Find where the given text appears and provide that cell's center as [x, y] coordinate. 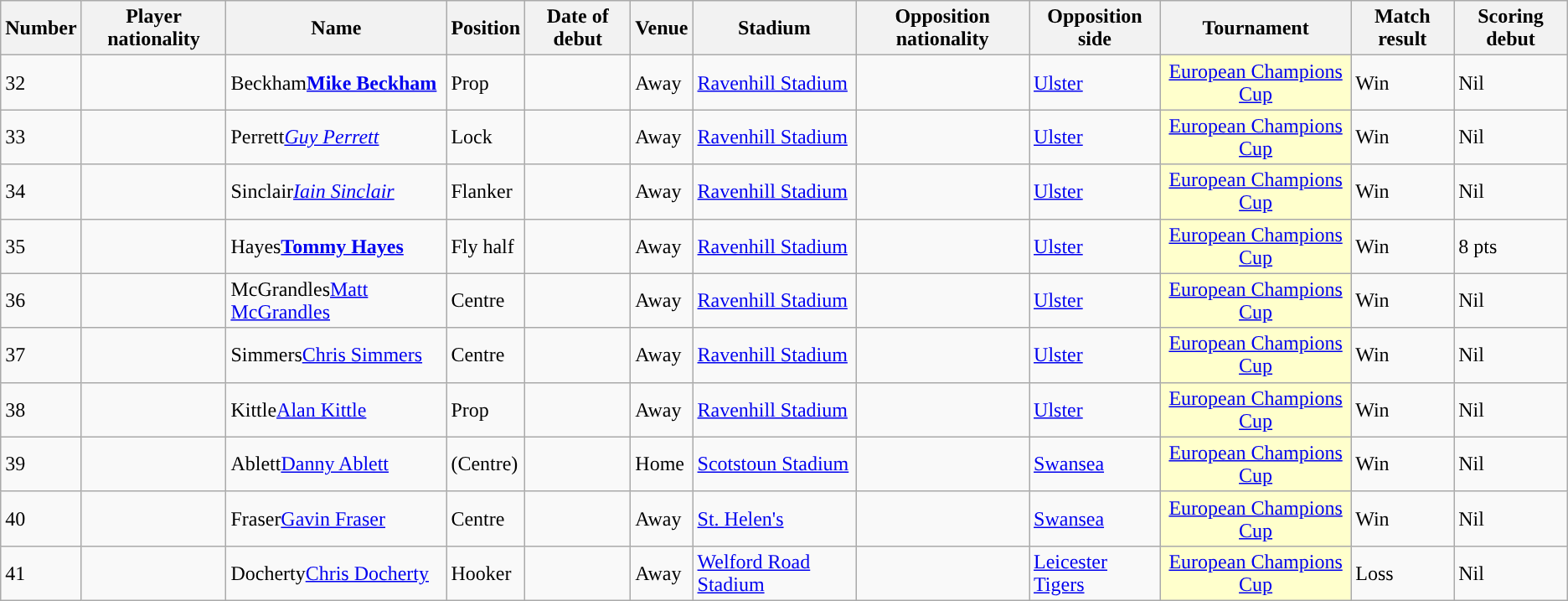
41 [41, 573]
Fly half [486, 246]
Stadium [774, 28]
Tournament [1255, 28]
34 [41, 191]
PerrettGuy Perrett [337, 137]
Hooker [486, 573]
Match result [1402, 28]
Venue [662, 28]
33 [41, 137]
DochertyChris Docherty [337, 573]
SimmersChris Simmers [337, 355]
SinclairIain Sinclair [337, 191]
AblettDanny Ablett [337, 464]
Home [662, 464]
(Centre) [486, 464]
Name [337, 28]
Player nationality [154, 28]
Scoring debut [1511, 28]
Position [486, 28]
McGrandlesMatt McGrandles [337, 300]
KittleAlan Kittle [337, 409]
32 [41, 82]
Date of debut [578, 28]
Opposition side [1096, 28]
Loss [1402, 573]
39 [41, 464]
FraserGavin Fraser [337, 518]
37 [41, 355]
8 pts [1511, 246]
HayesTommy Hayes [337, 246]
Leicester Tigers [1096, 573]
40 [41, 518]
Number [41, 28]
BeckhamMike Beckham [337, 82]
Welford Road Stadium [774, 573]
Flanker [486, 191]
35 [41, 246]
38 [41, 409]
36 [41, 300]
Opposition nationality [943, 28]
Scotstoun Stadium [774, 464]
St. Helen's [774, 518]
Lock [486, 137]
